Identify which cell holds the provided text, then report its (x, y) central coordinate. 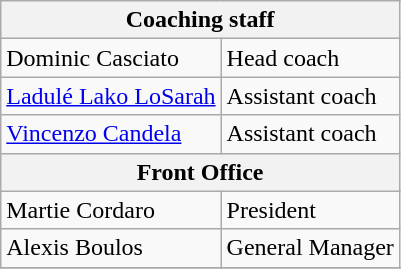
General Manager (310, 248)
Vincenzo Candela (111, 134)
Head coach (310, 58)
Martie Cordaro (111, 210)
Coaching staff (200, 20)
Alexis Boulos (111, 248)
President (310, 210)
Ladulé Lako LoSarah (111, 96)
Dominic Casciato (111, 58)
Front Office (200, 172)
